Return the [x, y] coordinate for the center point of the cell that contains the specified text.  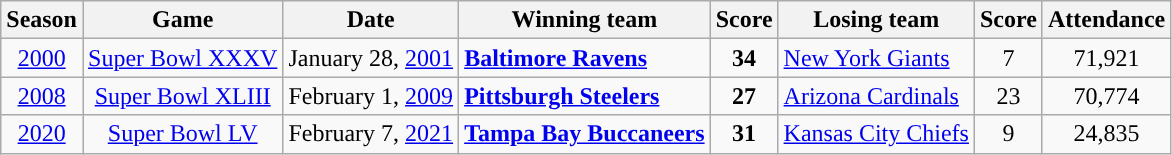
February 1, 2009 [371, 96]
Kansas City Chiefs [876, 134]
70,774 [1106, 96]
Losing team [876, 20]
7 [1008, 58]
Super Bowl XXXV [182, 58]
Arizona Cardinals [876, 96]
February 7, 2021 [371, 134]
Super Bowl XLIII [182, 96]
January 28, 2001 [371, 58]
Tampa Bay Buccaneers [585, 134]
Attendance [1106, 20]
24,835 [1106, 134]
Date [371, 20]
New York Giants [876, 58]
71,921 [1106, 58]
34 [744, 58]
Winning team [585, 20]
Season [42, 20]
9 [1008, 134]
Pittsburgh Steelers [585, 96]
27 [744, 96]
Baltimore Ravens [585, 58]
2008 [42, 96]
31 [744, 134]
23 [1008, 96]
2020 [42, 134]
Game [182, 20]
Super Bowl LV [182, 134]
2000 [42, 58]
